For the text-containing cell, return its midpoint in (x, y) coordinate format. 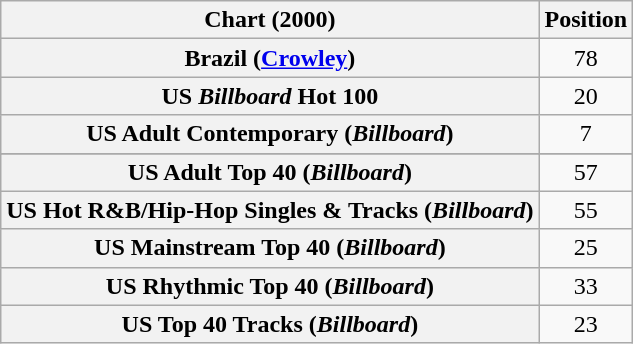
Chart (2000) (270, 20)
Position (586, 20)
20 (586, 96)
US Top 40 Tracks (Billboard) (270, 324)
55 (586, 210)
US Mainstream Top 40 (Billboard) (270, 248)
78 (586, 58)
US Billboard Hot 100 (270, 96)
US Adult Top 40 (Billboard) (270, 172)
US Adult Contemporary (Billboard) (270, 134)
US Rhythmic Top 40 (Billboard) (270, 286)
23 (586, 324)
Brazil (Crowley) (270, 58)
US Hot R&B/Hip-Hop Singles & Tracks (Billboard) (270, 210)
25 (586, 248)
7 (586, 134)
57 (586, 172)
33 (586, 286)
